From the cell containing the given text, extract its center point as (X, Y) coordinate. 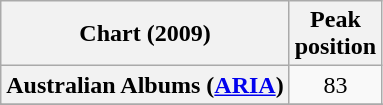
Australian Albums (ARIA) (145, 85)
83 (335, 85)
Peakposition (335, 34)
Chart (2009) (145, 34)
